Search for the cell housing the specified text and yield its [x, y] center coordinate. 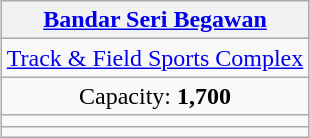
Bandar Seri Begawan [155, 20]
Track & Field Sports Complex [155, 58]
Capacity: 1,700 [155, 96]
